Search for the cell housing the specified text and yield its (x, y) center coordinate. 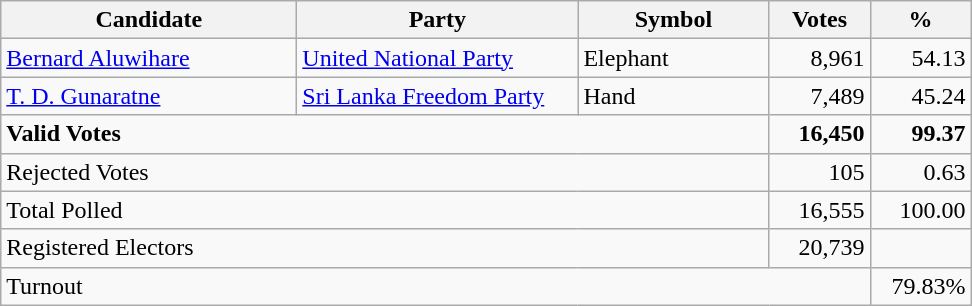
100.00 (920, 210)
Rejected Votes (385, 172)
Votes (820, 20)
Total Polled (385, 210)
Hand (674, 96)
8,961 (820, 58)
20,739 (820, 248)
0.63 (920, 172)
16,555 (820, 210)
United National Party (438, 58)
16,450 (820, 134)
Registered Electors (385, 248)
Symbol (674, 20)
Bernard Aluwihare (149, 58)
Sri Lanka Freedom Party (438, 96)
105 (820, 172)
Turnout (436, 286)
79.83% (920, 286)
T. D. Gunaratne (149, 96)
Party (438, 20)
% (920, 20)
54.13 (920, 58)
Elephant (674, 58)
Candidate (149, 20)
99.37 (920, 134)
Valid Votes (385, 134)
7,489 (820, 96)
45.24 (920, 96)
